Scan for the cell matching the given text and deliver its (x, y) coordinate at center. 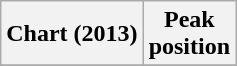
Peakposition (189, 34)
Chart (2013) (72, 34)
